Search for the cell housing the specified text and yield its (x, y) center coordinate. 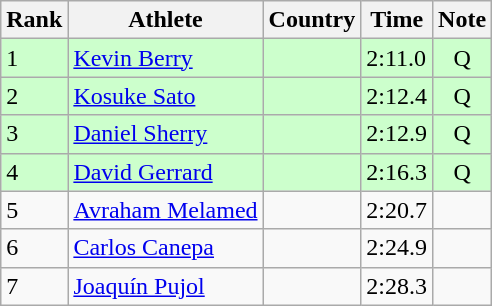
2:16.3 (397, 172)
3 (34, 134)
Daniel Sherry (166, 134)
Joaquín Pujol (166, 286)
Time (397, 20)
Country (312, 20)
2:12.9 (397, 134)
2:11.0 (397, 58)
Kevin Berry (166, 58)
Note (462, 20)
David Gerrard (166, 172)
1 (34, 58)
Avraham Melamed (166, 210)
2:24.9 (397, 248)
7 (34, 286)
2:12.4 (397, 96)
Kosuke Sato (166, 96)
6 (34, 248)
Carlos Canepa (166, 248)
2:28.3 (397, 286)
2:20.7 (397, 210)
5 (34, 210)
Rank (34, 20)
2 (34, 96)
Athlete (166, 20)
4 (34, 172)
